Scan for the cell matching the given text and deliver its [x, y] coordinate at center. 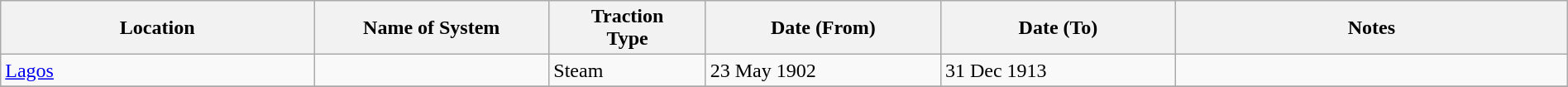
Name of System [432, 28]
Date (To) [1058, 28]
Lagos [157, 70]
TractionType [627, 28]
Steam [627, 70]
23 May 1902 [823, 70]
Location [157, 28]
Notes [1372, 28]
Date (From) [823, 28]
31 Dec 1913 [1058, 70]
